Determine the (x, y) coordinate at the center of the cell enclosing the given text.  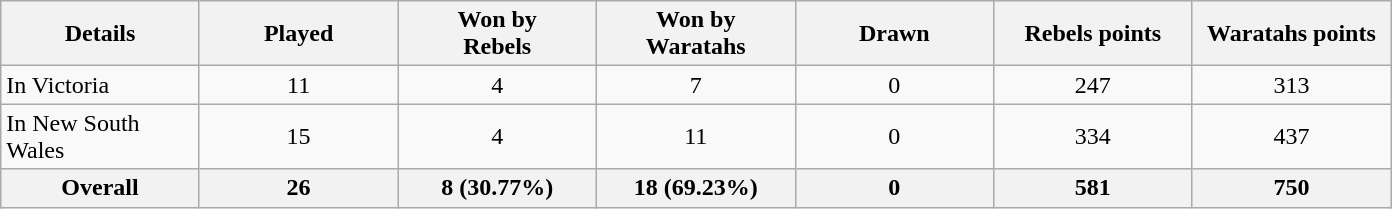
Played (298, 34)
18 (69.23%) (696, 188)
437 (1292, 136)
334 (1094, 136)
26 (298, 188)
8 (30.77%) (498, 188)
15 (298, 136)
Won byWaratahs (696, 34)
7 (696, 85)
Details (100, 34)
Overall (100, 188)
Drawn (894, 34)
In New South Wales (100, 136)
Rebels points (1094, 34)
247 (1094, 85)
In Victoria (100, 85)
750 (1292, 188)
313 (1292, 85)
Waratahs points (1292, 34)
581 (1094, 188)
Won byRebels (498, 34)
